Find where the given text appears and provide that cell's center as (x, y) coordinate. 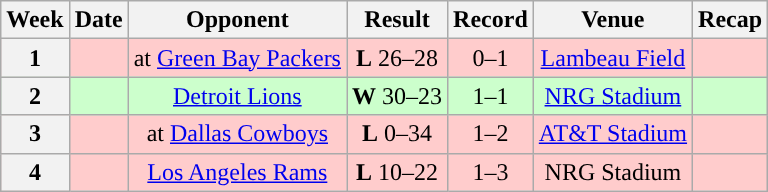
Date (98, 20)
0–1 (491, 58)
Opponent (237, 20)
4 (35, 172)
Week (35, 20)
Venue (612, 20)
Result (396, 20)
Lambeau Field (612, 58)
1–2 (491, 134)
Recap (730, 20)
1–1 (491, 96)
L 26–28 (396, 58)
Record (491, 20)
1–3 (491, 172)
Detroit Lions (237, 96)
at Dallas Cowboys (237, 134)
at Green Bay Packers (237, 58)
L 0–34 (396, 134)
L 10–22 (396, 172)
Los Angeles Rams (237, 172)
AT&T Stadium (612, 134)
2 (35, 96)
1 (35, 58)
3 (35, 134)
W 30–23 (396, 96)
